For the text-containing cell, return its midpoint in (x, y) coordinate format. 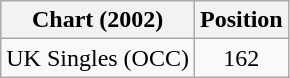
Position (241, 20)
Chart (2002) (98, 20)
162 (241, 58)
UK Singles (OCC) (98, 58)
